Return the (x, y) coordinate for the center point of the cell that contains the specified text.  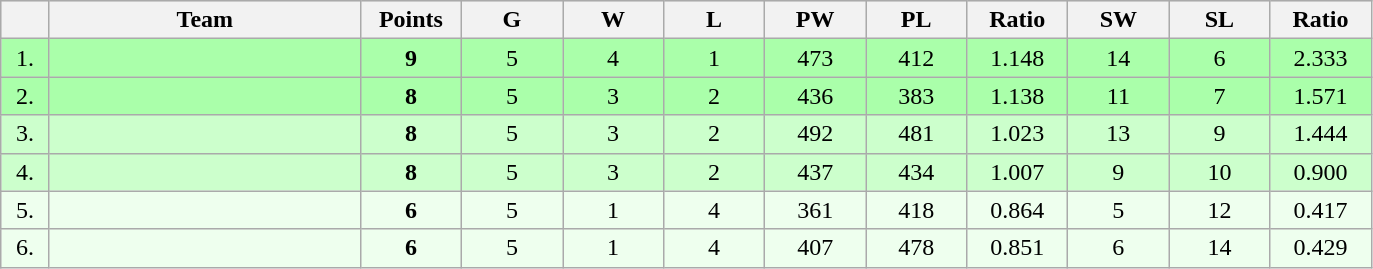
10 (1220, 172)
13 (1118, 134)
5. (26, 210)
0.417 (1320, 210)
0.851 (1018, 248)
478 (916, 248)
2.333 (1320, 58)
7 (1220, 96)
1.571 (1320, 96)
12 (1220, 210)
473 (816, 58)
1. (26, 58)
1.023 (1018, 134)
SL (1220, 20)
0.429 (1320, 248)
Team (204, 20)
0.900 (1320, 172)
4. (26, 172)
481 (916, 134)
383 (916, 96)
436 (816, 96)
L (714, 20)
1.138 (1018, 96)
418 (916, 210)
Points (410, 20)
492 (816, 134)
437 (816, 172)
1.007 (1018, 172)
SW (1118, 20)
3. (26, 134)
0.864 (1018, 210)
1.148 (1018, 58)
11 (1118, 96)
W (612, 20)
407 (816, 248)
2. (26, 96)
1.444 (1320, 134)
PL (916, 20)
PW (816, 20)
412 (916, 58)
6. (26, 248)
361 (816, 210)
434 (916, 172)
G (512, 20)
